Detect which cell encompasses the target text, then output its (X, Y) center coordinate. 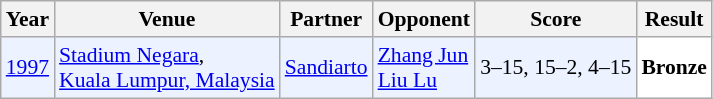
Sandiarto (326, 68)
3–15, 15–2, 4–15 (556, 68)
Year (28, 19)
Stadium Negara,Kuala Lumpur, Malaysia (167, 68)
Zhang Jun Liu Lu (424, 68)
Partner (326, 19)
Venue (167, 19)
Score (556, 19)
Result (674, 19)
Opponent (424, 19)
1997 (28, 68)
Bronze (674, 68)
